Detect which cell encompasses the target text, then output its (X, Y) center coordinate. 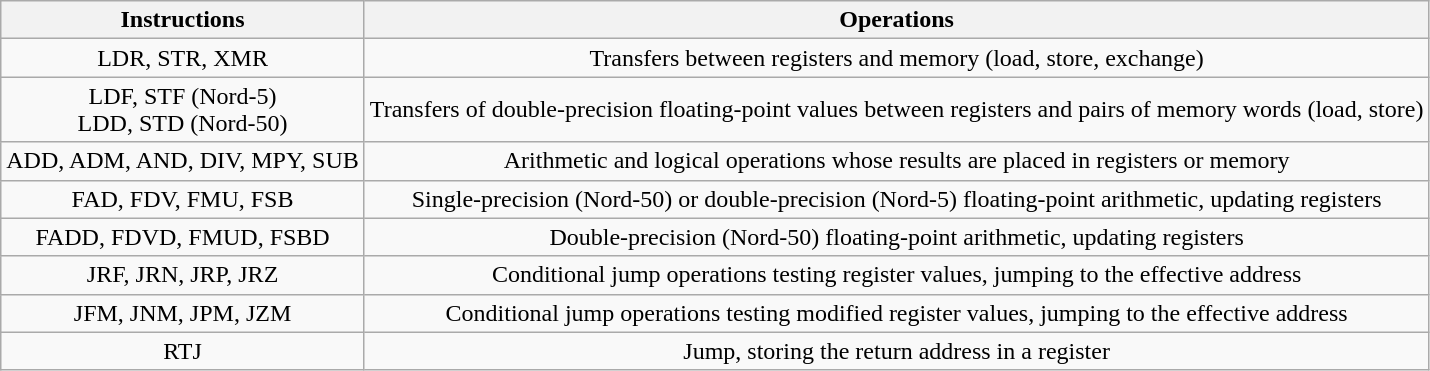
RTJ (183, 351)
Conditional jump operations testing register values, jumping to the effective address (896, 275)
LDF, STF (Nord-5)LDD, STD (Nord-50) (183, 110)
Transfers of double-precision floating-point values between registers and pairs of memory words (load, store) (896, 110)
Operations (896, 20)
Single-precision (Nord-50) or double-precision (Nord-5) floating-point arithmetic, updating registers (896, 199)
JRF, JRN, JRP, JRZ (183, 275)
Transfers between registers and memory (load, store, exchange) (896, 58)
Instructions (183, 20)
FADD, FDVD, FMUD, FSBD (183, 237)
Conditional jump operations testing modified register values, jumping to the effective address (896, 313)
Double-precision (Nord-50) floating-point arithmetic, updating registers (896, 237)
JFM, JNM, JPM, JZM (183, 313)
Jump, storing the return address in a register (896, 351)
LDR, STR, XMR (183, 58)
FAD, FDV, FMU, FSB (183, 199)
Arithmetic and logical operations whose results are placed in registers or memory (896, 161)
ADD, ADM, AND, DIV, MPY, SUB (183, 161)
